Provide the [X, Y] coordinate of the cell's center where the given text is located.  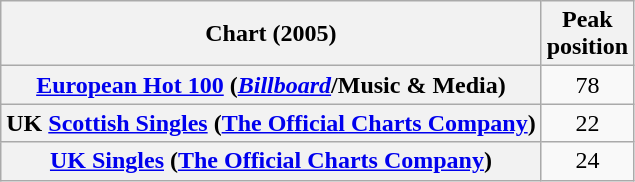
78 [587, 85]
European Hot 100 (Billboard/Music & Media) [271, 85]
24 [587, 161]
Peakposition [587, 34]
UK Scottish Singles (The Official Charts Company) [271, 123]
Chart (2005) [271, 34]
UK Singles (The Official Charts Company) [271, 161]
22 [587, 123]
